Detect which cell encompasses the target text, then output its (x, y) center coordinate. 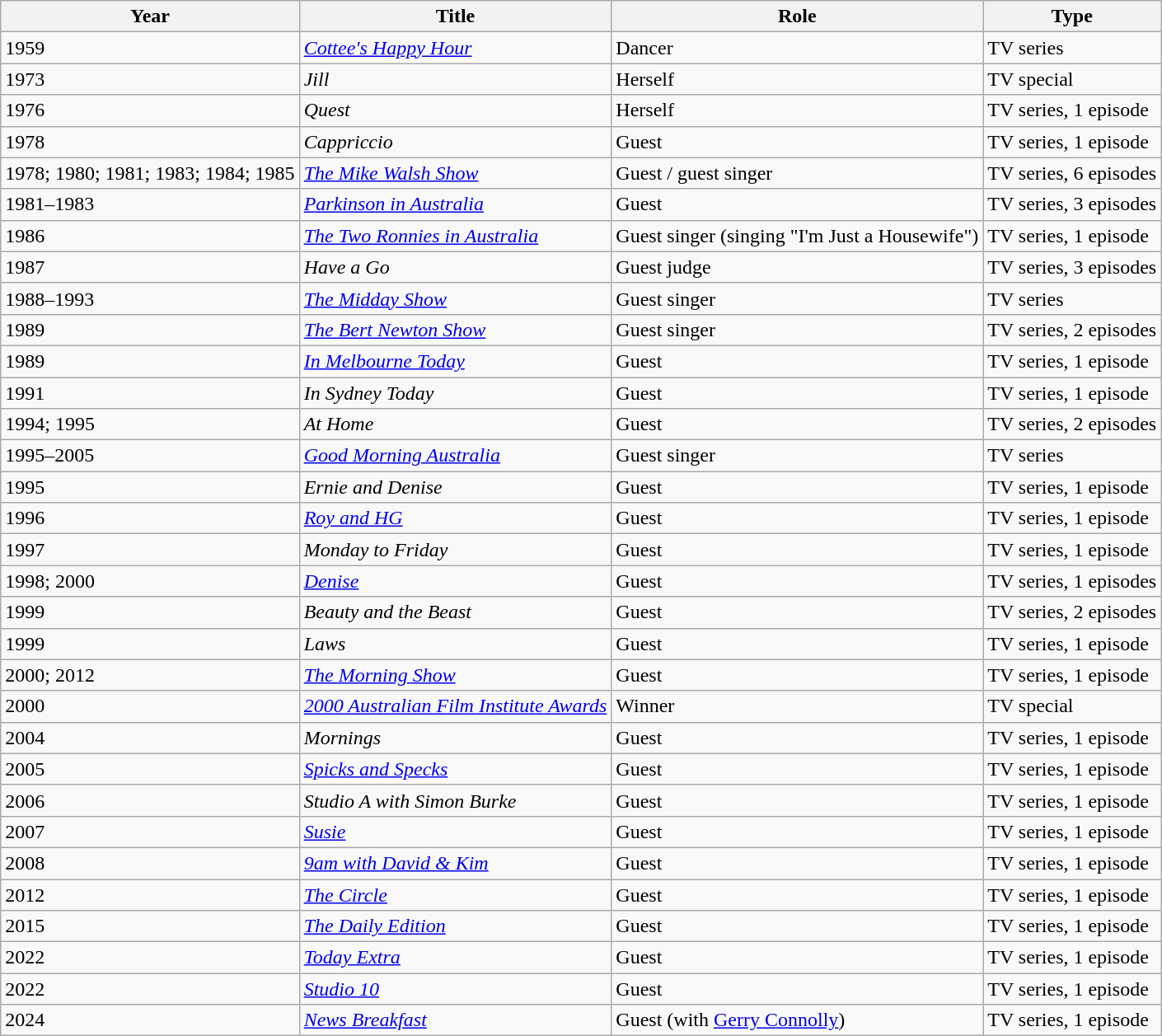
1978; 1980; 1981; 1983; 1984; 1985 (150, 173)
1959 (150, 48)
1994; 1995 (150, 424)
The Circle (455, 894)
Monday to Friday (455, 550)
The Bert Newton Show (455, 330)
1991 (150, 393)
2008 (150, 863)
2015 (150, 926)
1995–2005 (150, 456)
1988–1993 (150, 298)
Guest judge (798, 267)
Denise (455, 581)
TV series, 6 episodes (1072, 173)
2024 (150, 1020)
1978 (150, 142)
Laws (455, 644)
2005 (150, 769)
Winner (798, 706)
News Breakfast (455, 1020)
2006 (150, 800)
2000 Australian Film Institute Awards (455, 706)
1986 (150, 236)
Roy and HG (455, 518)
2000 (150, 706)
2004 (150, 738)
In Sydney Today (455, 393)
Susie (455, 832)
1987 (150, 267)
Guest / guest singer (798, 173)
The Mike Walsh Show (455, 173)
Spicks and Specks (455, 769)
Studio 10 (455, 989)
1973 (150, 79)
Guest singer (singing "I'm Just a Housewife") (798, 236)
2000; 2012 (150, 675)
At Home (455, 424)
Parkinson in Australia (455, 204)
Title (455, 16)
Studio A with Simon Burke (455, 800)
1995 (150, 487)
1996 (150, 518)
Have a Go (455, 267)
2012 (150, 894)
1976 (150, 110)
1998; 2000 (150, 581)
Dancer (798, 48)
Jill (455, 79)
Good Morning Australia (455, 456)
1981–1983 (150, 204)
Quest (455, 110)
TV series, 1 episodes (1072, 581)
The Morning Show (455, 675)
Beauty and the Beast (455, 612)
9am with David & Kim (455, 863)
Ernie and Denise (455, 487)
The Two Ronnies in Australia (455, 236)
Type (1072, 16)
Mornings (455, 738)
Cappriccio (455, 142)
In Melbourne Today (455, 361)
Role (798, 16)
Year (150, 16)
2007 (150, 832)
Cottee's Happy Hour (455, 48)
The Midday Show (455, 298)
Today Extra (455, 958)
The Daily Edition (455, 926)
Guest (with Gerry Connolly) (798, 1020)
1997 (150, 550)
